For the text-containing cell, return its midpoint in [x, y] coordinate format. 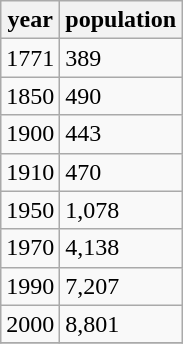
1,078 [121, 210]
470 [121, 172]
1850 [30, 96]
490 [121, 96]
1910 [30, 172]
1990 [30, 286]
2000 [30, 324]
443 [121, 134]
389 [121, 58]
8,801 [121, 324]
1771 [30, 58]
7,207 [121, 286]
4,138 [121, 248]
1900 [30, 134]
1970 [30, 248]
year [30, 20]
1950 [30, 210]
population [121, 20]
